Determine the (x, y) coordinate at the center of the cell enclosing the given text.  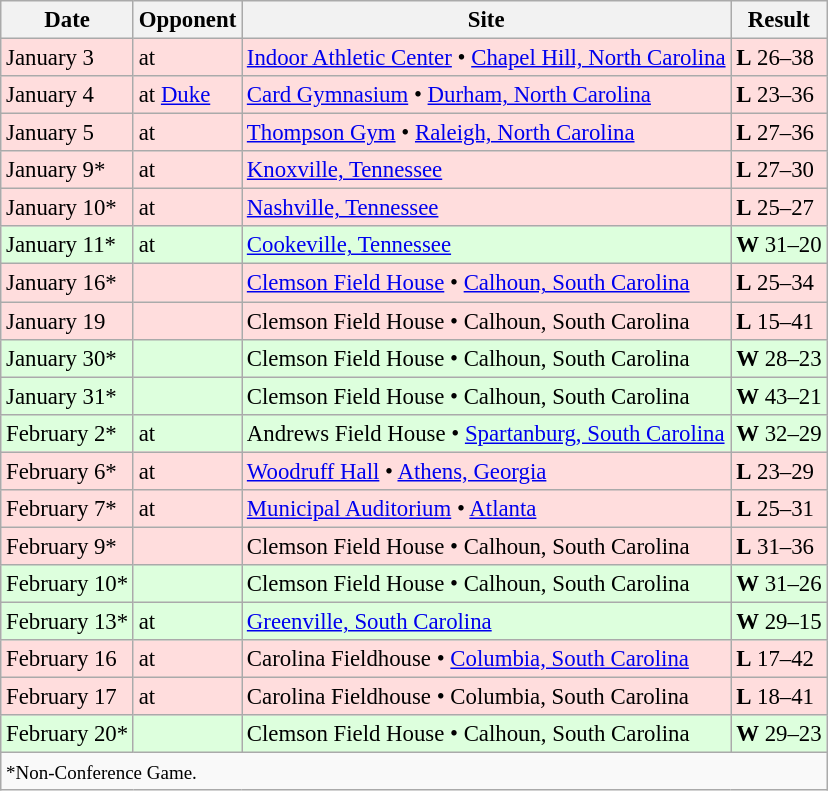
Greenville, South Carolina (486, 621)
at Duke (187, 95)
W 43–21 (779, 396)
L 25–34 (779, 283)
Cookeville, Tennessee (486, 245)
Nashville, Tennessee (486, 208)
W 31–26 (779, 584)
Knoxville, Tennessee (486, 170)
L 27–30 (779, 170)
Opponent (187, 20)
January 31* (68, 396)
February 17 (68, 697)
W 32–29 (779, 433)
January 9* (68, 170)
February 6* (68, 471)
February 16 (68, 659)
Thompson Gym • Raleigh, North Carolina (486, 133)
January 3 (68, 58)
W 29–15 (779, 621)
Woodruff Hall • Athens, Georgia (486, 471)
Indoor Athletic Center • Chapel Hill, North Carolina (486, 58)
January 30* (68, 358)
February 13* (68, 621)
L 27–36 (779, 133)
January 11* (68, 245)
February 2* (68, 433)
L 25–31 (779, 509)
February 7* (68, 509)
Andrews Field House • Spartanburg, South Carolina (486, 433)
January 10* (68, 208)
February 10* (68, 584)
W 29–23 (779, 734)
February 20* (68, 734)
W 31–20 (779, 245)
January 19 (68, 321)
W 28–23 (779, 358)
Date (68, 20)
L 15–41 (779, 321)
Card Gymnasium • Durham, North Carolina (486, 95)
L 17–42 (779, 659)
L 26–38 (779, 58)
L 25–27 (779, 208)
Municipal Auditorium • Atlanta (486, 509)
*Non-Conference Game. (414, 772)
February 9* (68, 546)
January 16* (68, 283)
Site (486, 20)
Result (779, 20)
L 23–29 (779, 471)
L 23–36 (779, 95)
January 5 (68, 133)
January 4 (68, 95)
L 18–41 (779, 697)
L 31–36 (779, 546)
